Capture the cell that displays the provided text and extract its (x, y) central coordinate. 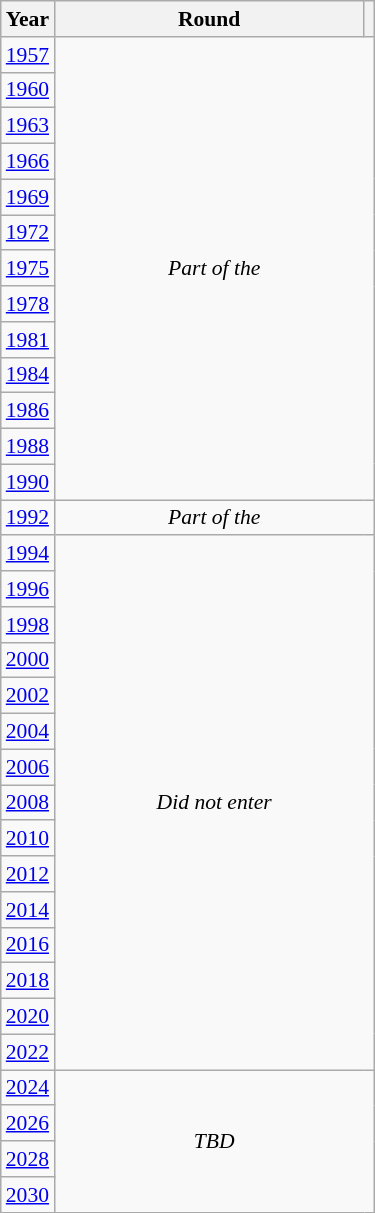
2030 (28, 1195)
1966 (28, 162)
Round (209, 19)
2018 (28, 981)
2010 (28, 839)
1960 (28, 90)
1984 (28, 375)
1978 (28, 304)
1972 (28, 233)
2006 (28, 767)
2000 (28, 660)
1994 (28, 554)
2004 (28, 732)
2026 (28, 1124)
1981 (28, 340)
1969 (28, 197)
1992 (28, 518)
1988 (28, 447)
2008 (28, 803)
1998 (28, 625)
1963 (28, 126)
2022 (28, 1052)
2024 (28, 1088)
2012 (28, 874)
2016 (28, 945)
2020 (28, 1017)
TBD (214, 1141)
1986 (28, 411)
Year (28, 19)
2028 (28, 1159)
1975 (28, 269)
1957 (28, 55)
Did not enter (214, 803)
1990 (28, 482)
1996 (28, 589)
2002 (28, 696)
2014 (28, 910)
